Capture the cell that displays the provided text and extract its (X, Y) central coordinate. 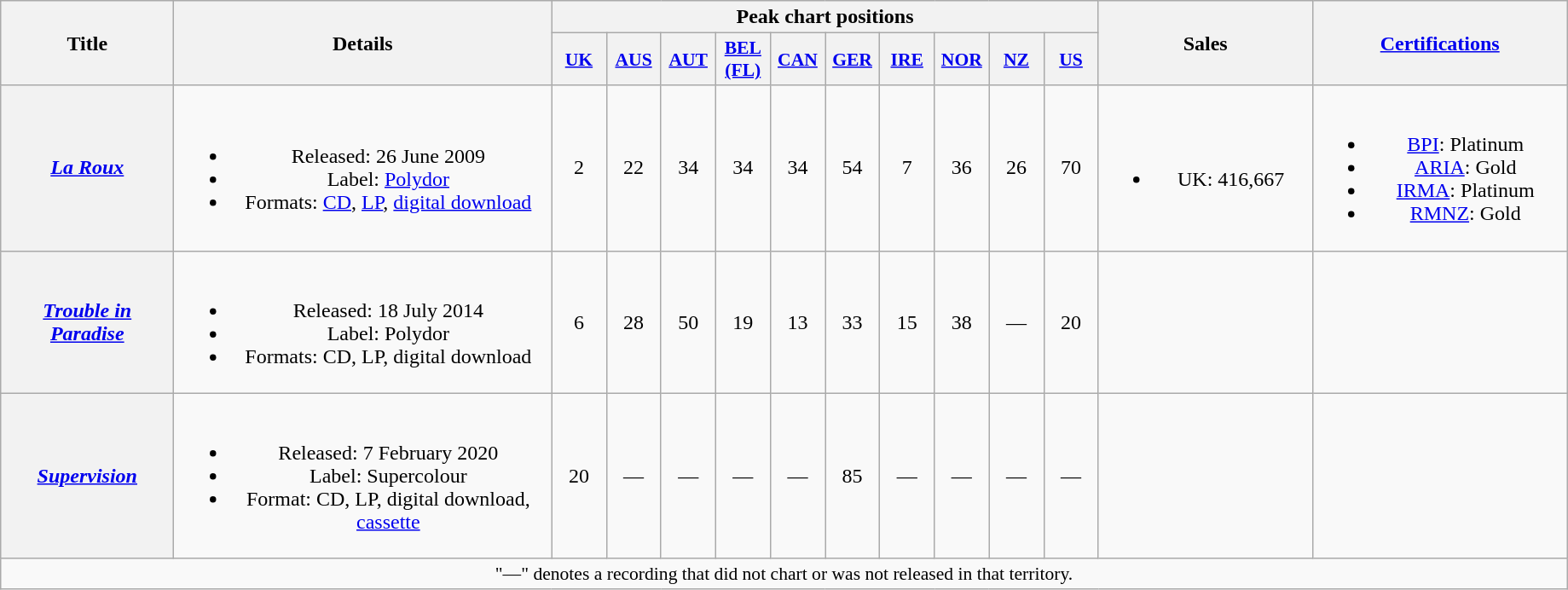
22 (634, 168)
Released: 26 June 2009Label: PolydorFormats: CD, LP, digital download (363, 168)
Title (87, 43)
NZ (1016, 60)
Certifications (1439, 43)
70 (1071, 168)
28 (634, 322)
Released: 18 July 2014Label: PolydorFormats: CD, LP, digital download (363, 322)
AUT (688, 60)
36 (962, 168)
Sales (1206, 43)
13 (797, 322)
6 (579, 322)
38 (962, 322)
Released: 7 February 2020Label: SupercolourFormat: CD, LP, digital download, cassette (363, 476)
19 (743, 322)
Details (363, 43)
85 (853, 476)
Peak chart positions (825, 17)
UK: 416,667 (1206, 168)
AUS (634, 60)
15 (907, 322)
NOR (962, 60)
La Roux (87, 168)
US (1071, 60)
2 (579, 168)
BEL (FL) (743, 60)
Supervision (87, 476)
GER (853, 60)
IRE (907, 60)
"—" denotes a recording that did not chart or was not released in that territory. (784, 574)
CAN (797, 60)
33 (853, 322)
UK (579, 60)
50 (688, 322)
7 (907, 168)
54 (853, 168)
BPI: PlatinumARIA: GoldIRMA: PlatinumRMNZ: Gold (1439, 168)
26 (1016, 168)
Trouble in Paradise (87, 322)
